Locate the cell with the specified text and output its [X, Y] center coordinate. 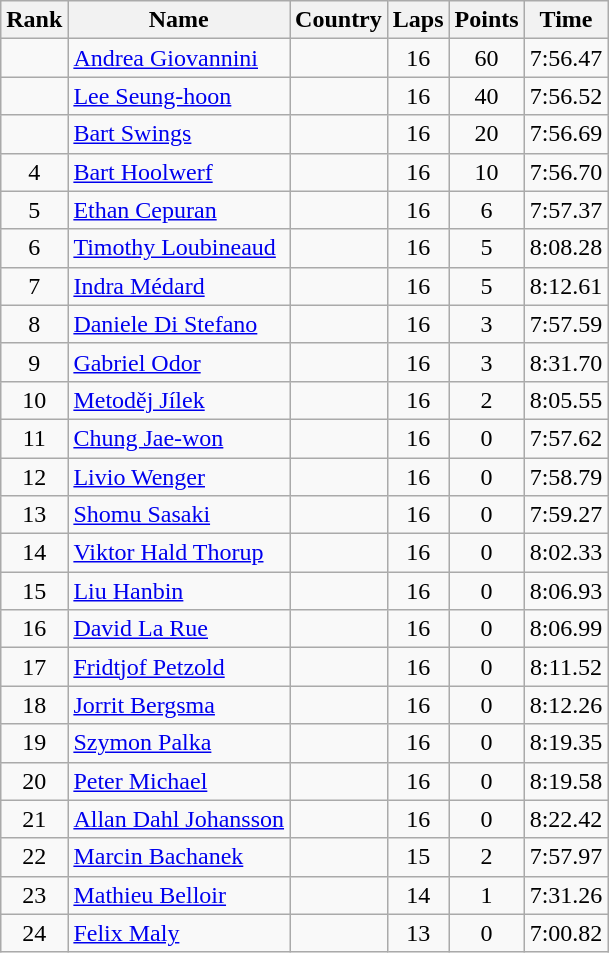
7:57.97 [566, 857]
Viktor Hald Thorup [179, 553]
Peter Michael [179, 781]
9 [34, 362]
Lee Seung-hoon [179, 96]
Rank [34, 20]
Daniele Di Stefano [179, 324]
Bart Swings [179, 134]
Bart Hoolwerf [179, 172]
8:19.35 [566, 743]
Fridtjof Petzold [179, 667]
1 [486, 895]
Laps [418, 20]
Andrea Giovannini [179, 58]
7:58.79 [566, 477]
Indra Médard [179, 286]
8:12.61 [566, 286]
Gabriel Odor [179, 362]
8:02.33 [566, 553]
Felix Maly [179, 933]
23 [34, 895]
7:57.37 [566, 210]
8:06.93 [566, 591]
Szymon Palka [179, 743]
8:19.58 [566, 781]
Country [339, 20]
7:57.59 [566, 324]
18 [34, 705]
8:31.70 [566, 362]
Timothy Loubineaud [179, 248]
7:59.27 [566, 515]
7:56.69 [566, 134]
24 [34, 933]
8:22.42 [566, 819]
Allan Dahl Johansson [179, 819]
7:00.82 [566, 933]
7:56.47 [566, 58]
40 [486, 96]
David La Rue [179, 629]
4 [34, 172]
8:11.52 [566, 667]
8 [34, 324]
17 [34, 667]
Points [486, 20]
8:05.55 [566, 400]
Time [566, 20]
Shomu Sasaki [179, 515]
21 [34, 819]
Mathieu Belloir [179, 895]
Metoděj Jílek [179, 400]
Chung Jae-won [179, 438]
7:56.52 [566, 96]
Liu Hanbin [179, 591]
7:57.62 [566, 438]
60 [486, 58]
11 [34, 438]
19 [34, 743]
12 [34, 477]
7:31.26 [566, 895]
Livio Wenger [179, 477]
Name [179, 20]
8:06.99 [566, 629]
Marcin Bachanek [179, 857]
8:08.28 [566, 248]
22 [34, 857]
7:56.70 [566, 172]
7 [34, 286]
8:12.26 [566, 705]
Jorrit Bergsma [179, 705]
Ethan Cepuran [179, 210]
